Return the (X, Y) coordinate for the center point of the cell that contains the specified text.  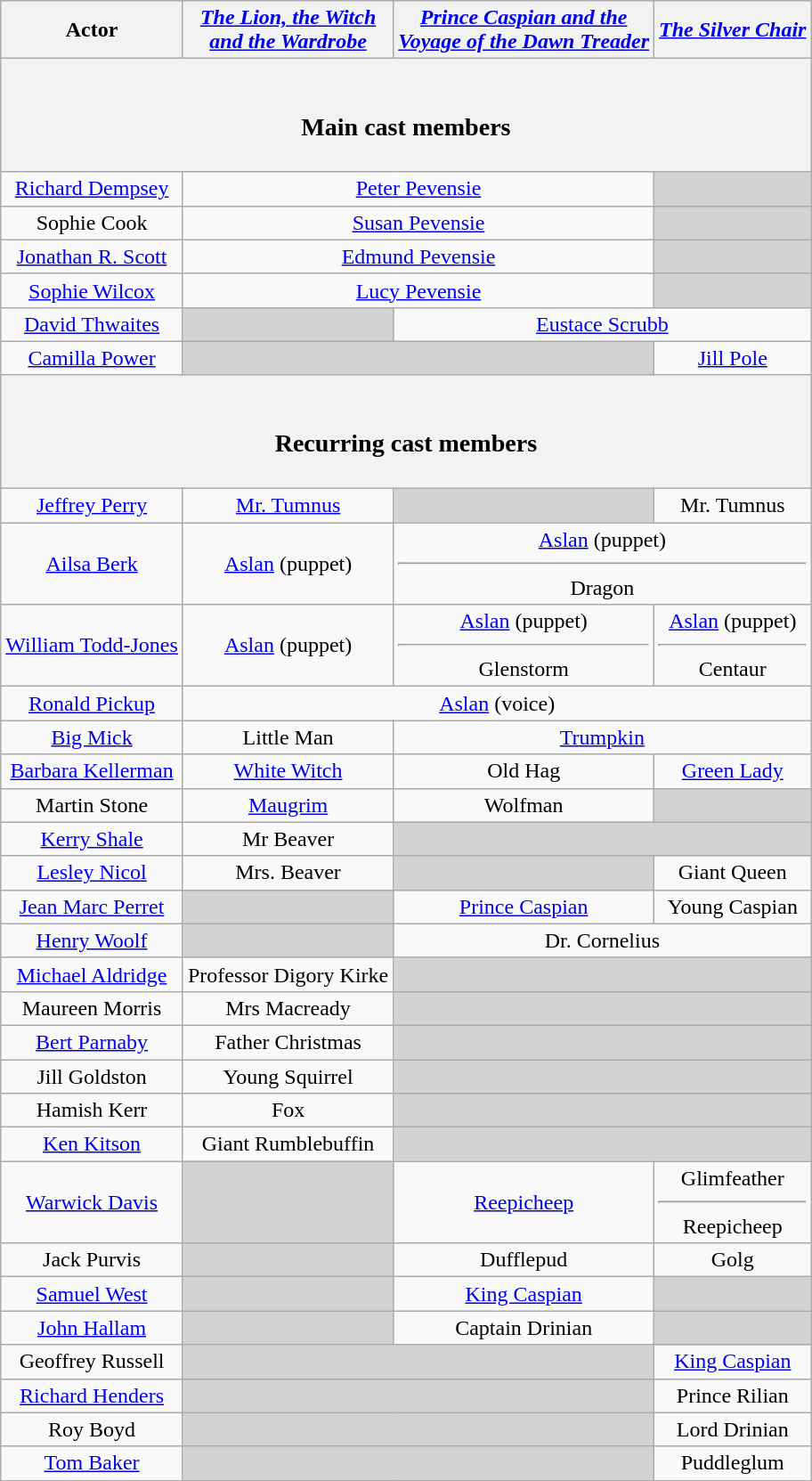
Big Mick (93, 737)
Main cast members (406, 116)
The Lion, the Witchand the Wardrobe (288, 30)
Martin Stone (93, 805)
Giant Queen (733, 873)
Captain Drinian (524, 1328)
Recurring cast members (406, 431)
Professor Digory Kirke (288, 974)
Roy Boyd (93, 1429)
Jeffrey Perry (93, 506)
Ronald Pickup (93, 704)
Prince Caspian and theVoyage of the Dawn Treader (524, 30)
Young Squirrel (288, 1077)
William Todd-Jones (93, 646)
Young Caspian (733, 907)
Maugrim (288, 805)
Henry Woolf (93, 940)
Mrs Macready (288, 1008)
Old Hag (524, 771)
Aslan (puppet)Dragon (602, 564)
Aslan (voice) (497, 704)
GlimfeatherReepicheep (733, 1202)
Dr. Cornelius (602, 940)
Hamish Kerr (93, 1111)
Father Christmas (288, 1042)
Actor (93, 30)
Lord Drinian (733, 1429)
Wolfman (524, 805)
Dufflepud (524, 1260)
Golg (733, 1260)
Green Lady (733, 771)
Kerry Shale (93, 839)
Jean Marc Perret (93, 907)
Peter Pevensie (418, 189)
Barbara Kellerman (93, 771)
Michael Aldridge (93, 974)
Mr Beaver (288, 839)
Prince Rilian (733, 1396)
Eustace Scrubb (602, 324)
Richard Dempsey (93, 189)
White Witch (288, 771)
Jill Goldston (93, 1077)
Tom Baker (93, 1463)
The Silver Chair (733, 30)
John Hallam (93, 1328)
Sophie Cook (93, 223)
Sophie Wilcox (93, 290)
Jack Purvis (93, 1260)
Fox (288, 1111)
David Thwaites (93, 324)
Ailsa Berk (93, 564)
Bert Parnaby (93, 1042)
Ken Kitson (93, 1144)
Mrs. Beaver (288, 873)
Edmund Pevensie (418, 256)
Prince Caspian (524, 907)
Richard Henders (93, 1396)
Aslan (puppet)Glenstorm (524, 646)
Susan Pevensie (418, 223)
Jill Pole (733, 358)
Jonathan R. Scott (93, 256)
Reepicheep (524, 1202)
Warwick Davis (93, 1202)
Maureen Morris (93, 1008)
Trumpkin (602, 737)
Lucy Pevensie (418, 290)
Little Man (288, 737)
Lesley Nicol (93, 873)
Camilla Power (93, 358)
Giant Rumblebuffin (288, 1144)
Puddleglum (733, 1463)
Samuel West (93, 1294)
Aslan (puppet)Centaur (733, 646)
Geoffrey Russell (93, 1362)
